Locate the cell with the specified text and output its (x, y) center coordinate. 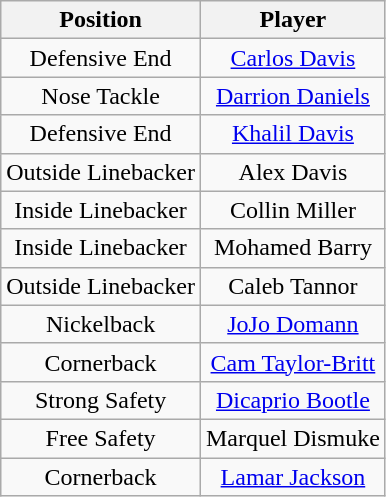
Mohamed Barry (292, 248)
Nickelback (101, 324)
Collin Miller (292, 210)
Free Safety (101, 438)
Lamar Jackson (292, 477)
Caleb Tannor (292, 286)
Player (292, 20)
Carlos Davis (292, 58)
Khalil Davis (292, 134)
Position (101, 20)
Cam Taylor-Britt (292, 362)
Darrion Daniels (292, 96)
Nose Tackle (101, 96)
Strong Safety (101, 400)
Marquel Dismuke (292, 438)
Alex Davis (292, 172)
JoJo Domann (292, 324)
Dicaprio Bootle (292, 400)
